Pinpoint the cell where the given text exists, returning its [x, y] midpoint coordinate. 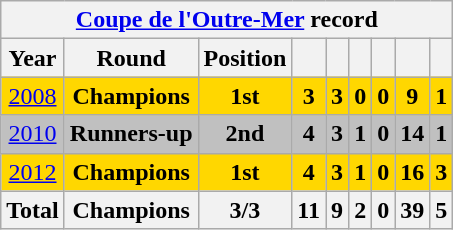
2 [360, 210]
14 [412, 134]
2010 [33, 134]
2008 [33, 96]
Round [131, 58]
2nd [245, 134]
2012 [33, 172]
Runners-up [131, 134]
Total [33, 210]
3/3 [245, 210]
Coupe de l'Outre-Mer record [227, 20]
11 [309, 210]
5 [442, 210]
39 [412, 210]
16 [412, 172]
Year [33, 58]
Position [245, 58]
